Determine the (X, Y) coordinate at the center of the cell enclosing the given text.  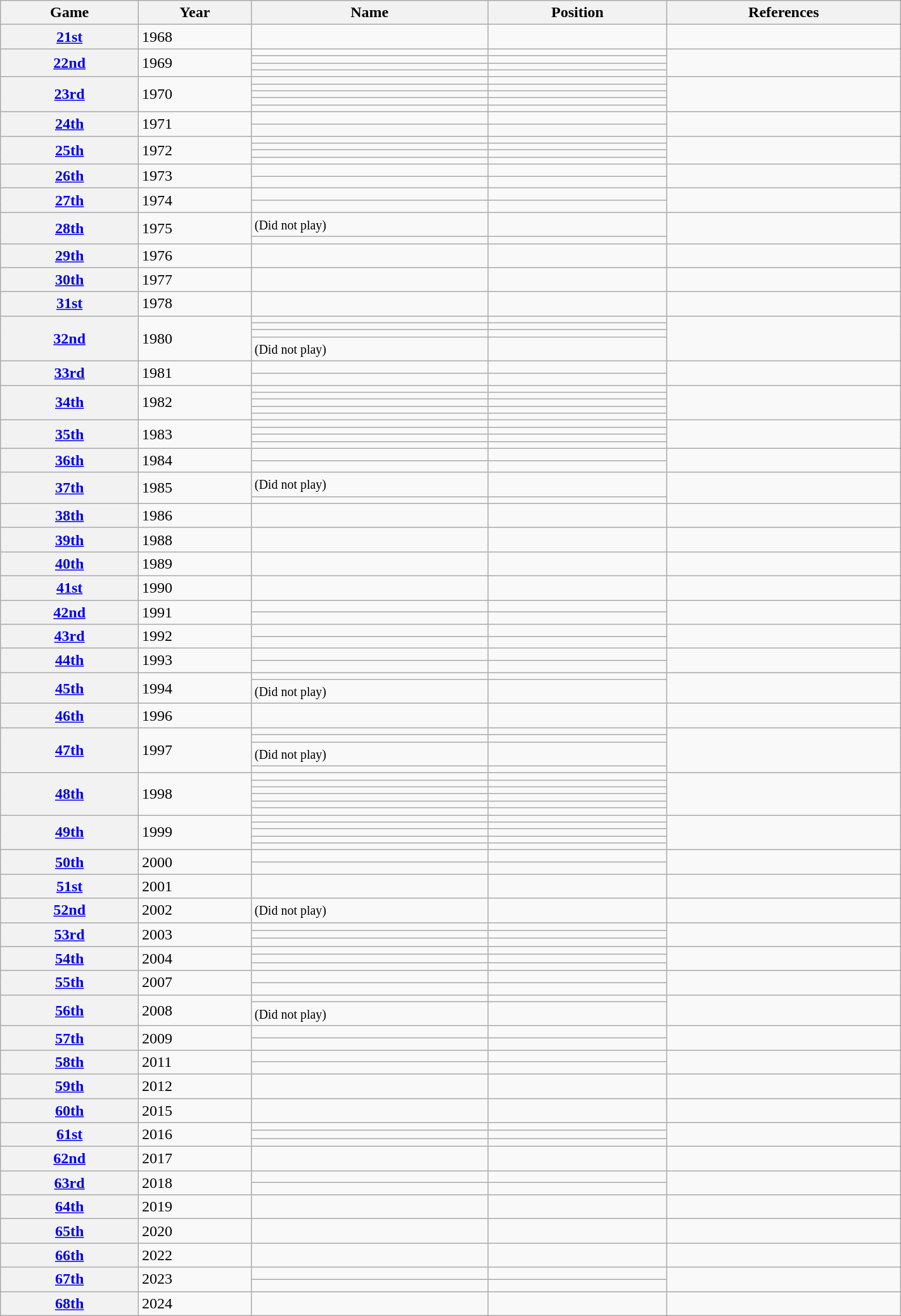
52nd (70, 910)
46th (70, 716)
2003 (195, 934)
66th (70, 1255)
38th (70, 515)
61st (70, 1135)
2001 (195, 886)
49th (70, 833)
1983 (195, 434)
2008 (195, 1010)
59th (70, 1086)
1981 (195, 373)
45th (70, 688)
2019 (195, 1207)
2004 (195, 958)
23rd (70, 94)
2016 (195, 1135)
1999 (195, 833)
2015 (195, 1110)
22nd (70, 63)
1969 (195, 63)
53rd (70, 934)
55th (70, 983)
28th (70, 228)
56th (70, 1010)
1986 (195, 515)
2000 (195, 862)
27th (70, 200)
36th (70, 460)
1968 (195, 37)
37th (70, 488)
1971 (195, 124)
Game (70, 13)
2017 (195, 1159)
54th (70, 958)
44th (70, 661)
1977 (195, 280)
50th (70, 862)
47th (70, 751)
1985 (195, 488)
34th (70, 403)
35th (70, 434)
Year (195, 13)
63rd (70, 1183)
33rd (70, 373)
1984 (195, 460)
67th (70, 1279)
1982 (195, 403)
2024 (195, 1303)
31st (70, 304)
60th (70, 1110)
1994 (195, 688)
Name (369, 13)
48th (70, 794)
41st (70, 588)
39th (70, 539)
1974 (195, 200)
2022 (195, 1255)
1988 (195, 539)
1990 (195, 588)
2023 (195, 1279)
1997 (195, 751)
1998 (195, 794)
Position (577, 13)
2007 (195, 983)
1975 (195, 228)
2009 (195, 1038)
1970 (195, 94)
64th (70, 1207)
1976 (195, 255)
1992 (195, 636)
1991 (195, 612)
43rd (70, 636)
32nd (70, 339)
1972 (195, 150)
57th (70, 1038)
58th (70, 1062)
68th (70, 1303)
65th (70, 1231)
References (783, 13)
1978 (195, 304)
1996 (195, 716)
1980 (195, 339)
1989 (195, 564)
2018 (195, 1183)
2011 (195, 1062)
25th (70, 150)
24th (70, 124)
2002 (195, 910)
40th (70, 564)
62nd (70, 1159)
26th (70, 176)
2020 (195, 1231)
21st (70, 37)
30th (70, 280)
1973 (195, 176)
2012 (195, 1086)
1993 (195, 661)
29th (70, 255)
51st (70, 886)
42nd (70, 612)
